Provide the [x, y] coordinate of the cell's center where the given text is located.  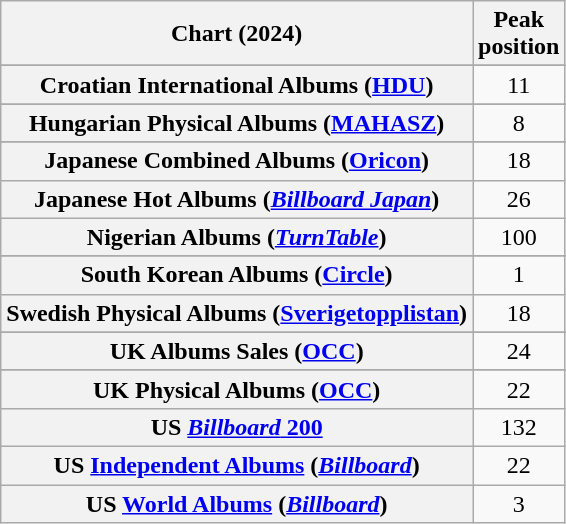
US Independent Albums (Billboard) [237, 465]
Croatian International Albums (HDU) [237, 85]
1 [519, 275]
UK Albums Sales (OCC) [237, 351]
Chart (2024) [237, 34]
Peakposition [519, 34]
26 [519, 199]
11 [519, 85]
Swedish Physical Albums (Sverigetopplistan) [237, 313]
132 [519, 427]
US Billboard 200 [237, 427]
8 [519, 123]
US World Albums (Billboard) [237, 503]
Nigerian Albums (TurnTable) [237, 237]
24 [519, 351]
South Korean Albums (Circle) [237, 275]
100 [519, 237]
Japanese Combined Albums (Oricon) [237, 161]
Japanese Hot Albums (Billboard Japan) [237, 199]
3 [519, 503]
Hungarian Physical Albums (MAHASZ) [237, 123]
UK Physical Albums (OCC) [237, 389]
